Determine the (X, Y) coordinate at the center of the cell enclosing the given text.  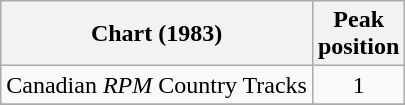
Chart (1983) (157, 34)
Canadian RPM Country Tracks (157, 85)
1 (358, 85)
Peakposition (358, 34)
